Capture the cell that displays the provided text and extract its [x, y] central coordinate. 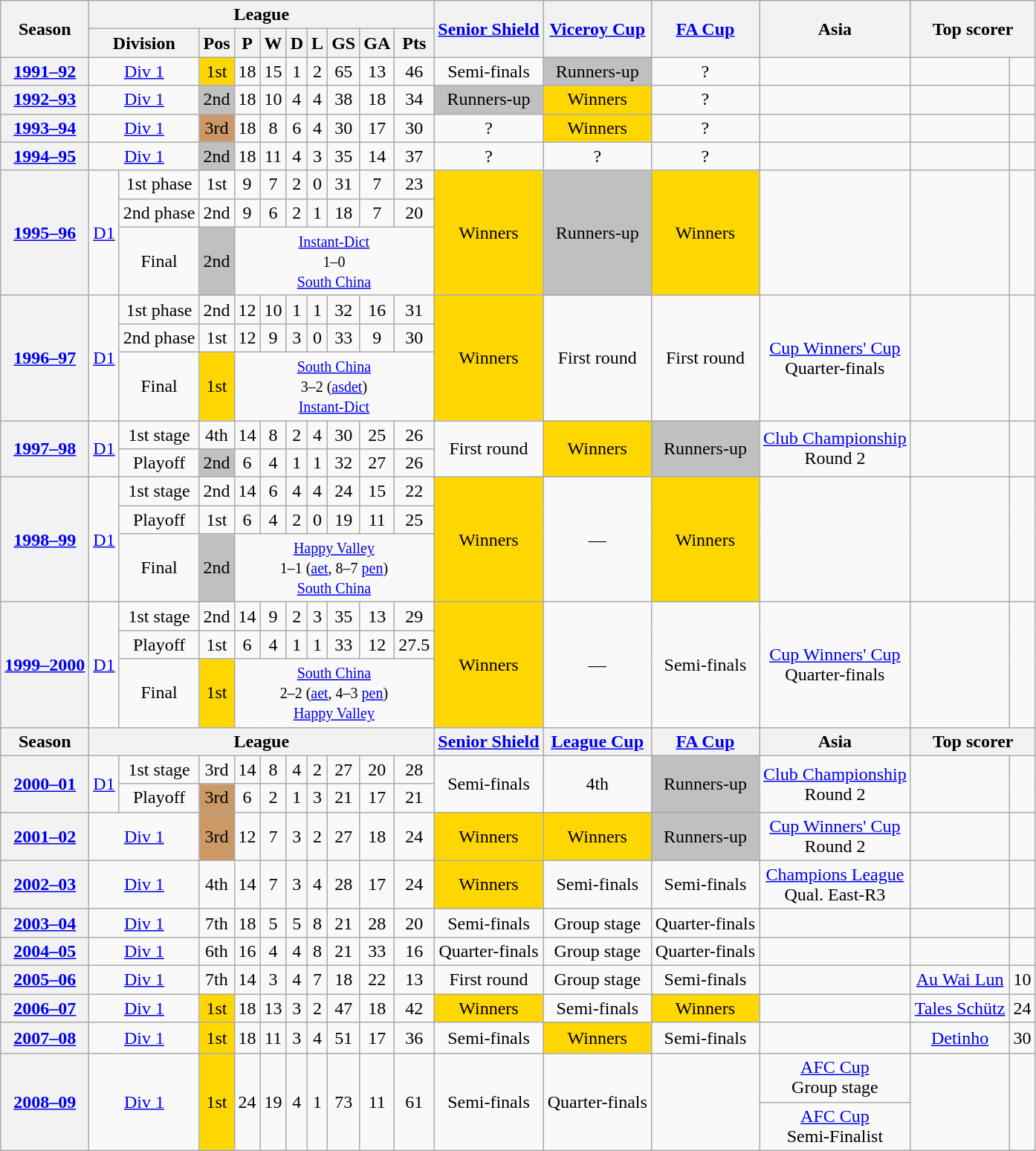
Tales Schütz [960, 1007]
27.5 [415, 645]
D [297, 43]
73 [343, 1102]
Division [144, 43]
L [318, 43]
42 [415, 1007]
1995–96 [45, 233]
29 [415, 616]
2002–03 [45, 885]
1997–98 [45, 449]
46 [415, 71]
65 [343, 71]
AFC CupGroup stage [835, 1078]
Au Wai Lun [960, 979]
Pts [415, 43]
1996–97 [45, 358]
23 [415, 184]
2003–04 [45, 923]
1999–2000 [45, 665]
37 [415, 156]
34 [415, 100]
Detinho [960, 1038]
2004–05 [45, 951]
1991–92 [45, 71]
P [247, 43]
6th [217, 951]
1993–94 [45, 128]
Cup Winners' CupRound 2 [835, 836]
League Cup [598, 741]
36 [415, 1038]
Happy Valley1–1 (aet, 8–7 pen)South China [334, 568]
AFC CupSemi-Finalist [835, 1126]
1994–95 [45, 156]
GA [378, 43]
Pos [217, 43]
61 [415, 1102]
2007–08 [45, 1038]
2000–01 [45, 784]
38 [343, 100]
2006–07 [45, 1007]
Viceroy Cup [598, 29]
1992–93 [45, 100]
Instant-Dict1–0South China [334, 261]
47 [343, 1007]
W [273, 43]
51 [343, 1038]
GS [343, 43]
2005–06 [45, 979]
2001–02 [45, 836]
1998–99 [45, 540]
2008–09 [45, 1102]
Champions LeagueQual. East-R3 [835, 885]
South China3–2 (asdet)Instant-Dict [334, 386]
South China2–2 (aet, 4–3 pen)Happy Valley [334, 693]
